Return [x, y] of the center of cell containing provided text 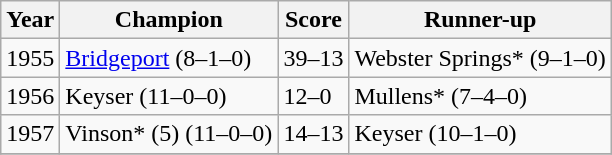
1957 [30, 134]
Mullens* (7–4–0) [480, 96]
Webster Springs* (9–1–0) [480, 58]
Score [314, 20]
1956 [30, 96]
1955 [30, 58]
39–13 [314, 58]
Keyser (10–1–0) [480, 134]
Year [30, 20]
Bridgeport (8–1–0) [169, 58]
12–0 [314, 96]
Vinson* (5) (11–0–0) [169, 134]
Keyser (11–0–0) [169, 96]
Runner-up [480, 20]
14–13 [314, 134]
Champion [169, 20]
